Locate the cell with the specified text and output its (x, y) center coordinate. 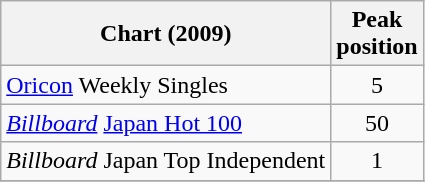
50 (377, 123)
Chart (2009) (166, 34)
5 (377, 85)
Peakposition (377, 34)
Billboard Japan Top Independent (166, 161)
1 (377, 161)
Billboard Japan Hot 100 (166, 123)
Oricon Weekly Singles (166, 85)
